For the text-containing cell, return its midpoint in [x, y] coordinate format. 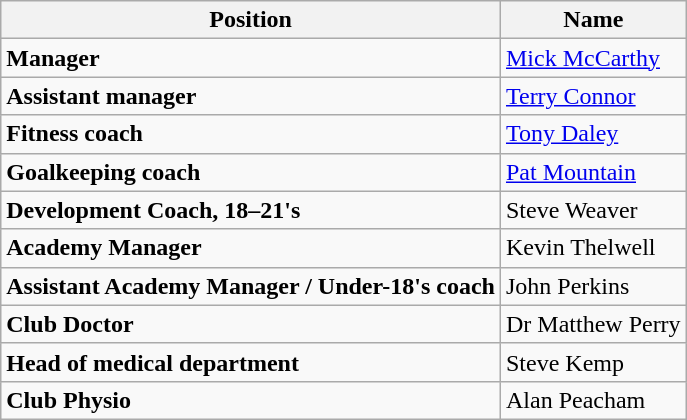
Assistant manager [251, 96]
Academy Manager [251, 248]
Steve Weaver [593, 210]
Fitness coach [251, 134]
Club Physio [251, 400]
Assistant Academy Manager / Under-18's coach [251, 286]
Pat Mountain [593, 172]
Position [251, 20]
Kevin Thelwell [593, 248]
Head of medical department [251, 362]
Mick McCarthy [593, 58]
John Perkins [593, 286]
Manager [251, 58]
Goalkeeping coach [251, 172]
Tony Daley [593, 134]
Steve Kemp [593, 362]
Name [593, 20]
Club Doctor [251, 324]
Dr Matthew Perry [593, 324]
Development Coach, 18–21's [251, 210]
Terry Connor [593, 96]
Alan Peacham [593, 400]
